Detect which cell encompasses the target text, then output its (X, Y) center coordinate. 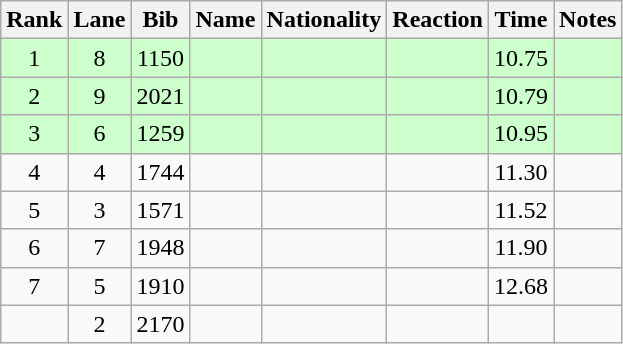
11.30 (520, 172)
Lane (100, 20)
9 (100, 96)
1948 (160, 248)
Notes (588, 20)
Name (226, 20)
2170 (160, 324)
10.79 (520, 96)
10.95 (520, 134)
12.68 (520, 286)
1150 (160, 58)
Nationality (324, 20)
Rank (34, 20)
Time (520, 20)
1910 (160, 286)
1744 (160, 172)
8 (100, 58)
1 (34, 58)
11.90 (520, 248)
11.52 (520, 210)
Bib (160, 20)
1571 (160, 210)
2021 (160, 96)
10.75 (520, 58)
Reaction (438, 20)
1259 (160, 134)
